Output the (x, y) coordinate of the center of the cell containing the given text.  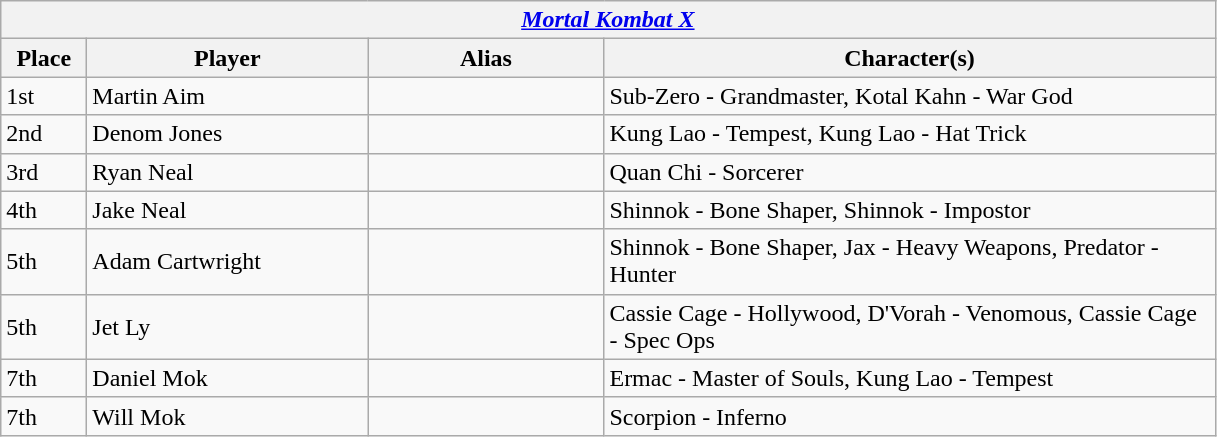
Scorpion - Inferno (910, 416)
Place (44, 58)
Jet Ly (228, 326)
Adam Cartwright (228, 262)
Jake Neal (228, 210)
Sub-Zero - Grandmaster, Kotal Kahn - War God (910, 96)
Daniel Mok (228, 378)
3rd (44, 172)
Mortal Kombat X (608, 20)
Denom Jones (228, 134)
Shinnok - Bone Shaper, Shinnok - Impostor (910, 210)
Ryan Neal (228, 172)
Martin Aim (228, 96)
1st (44, 96)
4th (44, 210)
Shinnok - Bone Shaper, Jax - Heavy Weapons, Predator - Hunter (910, 262)
Player (228, 58)
Kung Lao - Tempest, Kung Lao - Hat Trick (910, 134)
Character(s) (910, 58)
2nd (44, 134)
Quan Chi - Sorcerer (910, 172)
Alias (486, 58)
Will Mok (228, 416)
Cassie Cage - Hollywood, D'Vorah - Venomous, Cassie Cage - Spec Ops (910, 326)
Ermac - Master of Souls, Kung Lao - Tempest (910, 378)
